Search for the cell housing the specified text and yield its (X, Y) center coordinate. 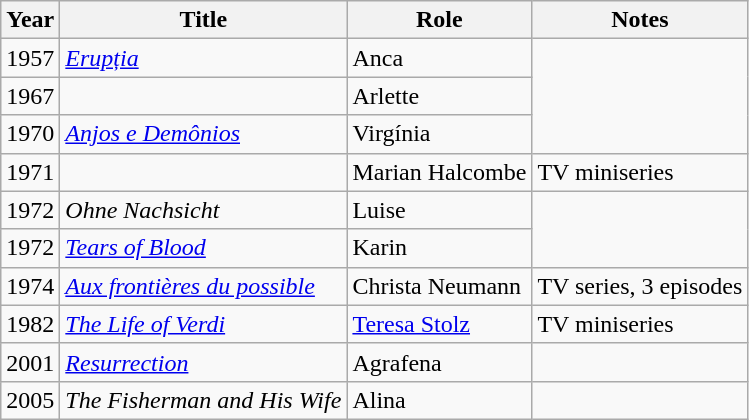
Aux frontières du possible (204, 286)
Teresa Stolz (440, 324)
Role (440, 20)
1982 (30, 324)
1970 (30, 134)
The Life of Verdi (204, 324)
Year (30, 20)
Ohne Nachsicht (204, 210)
Arlette (440, 96)
Karin (440, 248)
Tears of Blood (204, 248)
Virgínia (440, 134)
1974 (30, 286)
Marian Halcombe (440, 172)
Luise (440, 210)
Title (204, 20)
The Fisherman and His Wife (204, 400)
Notes (640, 20)
2001 (30, 362)
Christa Neumann (440, 286)
Anca (440, 58)
1967 (30, 96)
Resurrection (204, 362)
Agrafena (440, 362)
1957 (30, 58)
Anjos e Demônios (204, 134)
1971 (30, 172)
Alina (440, 400)
TV series, 3 episodes (640, 286)
Erupția (204, 58)
2005 (30, 400)
